Output the [x, y] coordinate of the center of the cell containing the given text.  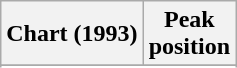
Chart (1993) [72, 34]
Peakposition [189, 34]
